Provide the [x, y] coordinate of the cell's center where the given text is located.  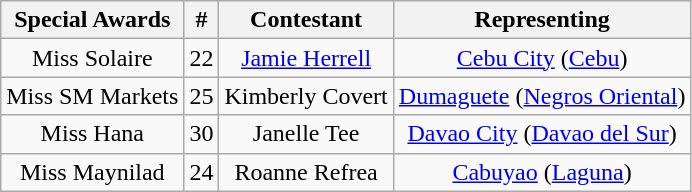
30 [202, 134]
Roanne Refrea [306, 172]
Cebu City (Cebu) [542, 58]
25 [202, 96]
Davao City (Davao del Sur) [542, 134]
Cabuyao (Laguna) [542, 172]
Janelle Tee [306, 134]
22 [202, 58]
Miss Maynilad [92, 172]
Miss Hana [92, 134]
Kimberly Covert [306, 96]
Miss SM Markets [92, 96]
# [202, 20]
Jamie Herrell [306, 58]
24 [202, 172]
Contestant [306, 20]
Miss Solaire [92, 58]
Representing [542, 20]
Special Awards [92, 20]
Dumaguete (Negros Oriental) [542, 96]
